Scan for the cell matching the given text and deliver its [X, Y] coordinate at center. 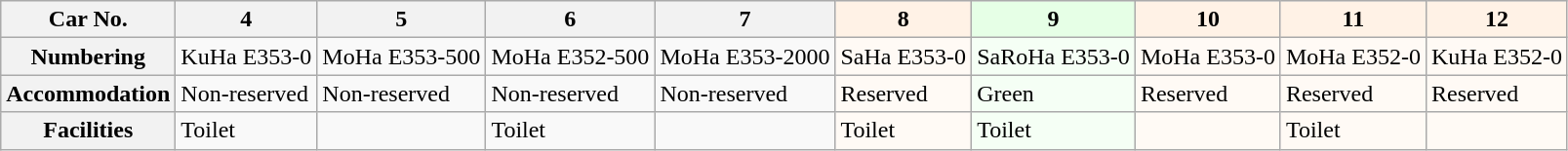
Facilities [88, 131]
KuHa E353-0 [246, 57]
MoHa E352-0 [1352, 57]
10 [1208, 19]
MoHa E353-2000 [745, 57]
8 [904, 19]
MoHa E352-500 [570, 57]
MoHa E353-500 [402, 57]
4 [246, 19]
12 [1497, 19]
MoHa E353-0 [1208, 57]
Numbering [88, 57]
7 [745, 19]
9 [1054, 19]
SaHa E353-0 [904, 57]
11 [1352, 19]
KuHa E352-0 [1497, 57]
SaRoHa E353-0 [1054, 57]
Green [1054, 94]
Car No. [88, 19]
5 [402, 19]
6 [570, 19]
Accommodation [88, 94]
